Extract the [x, y] coordinate from the center of the cell holding the provided text.  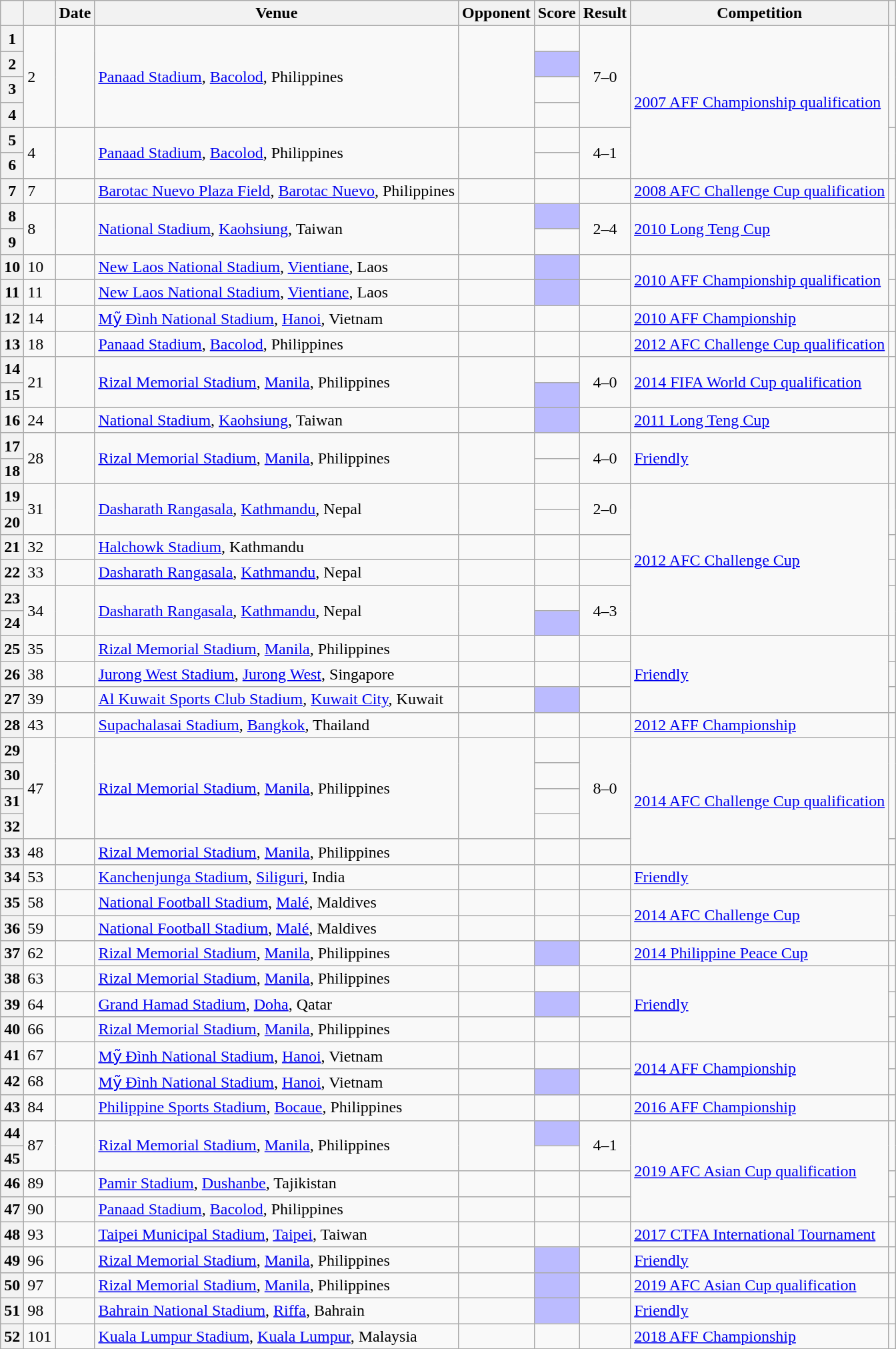
2018 AFF Championship [760, 1336]
53 [40, 877]
2007 AFF Championship qualification [760, 102]
Jurong West Stadium, Jurong West, Singapore [277, 674]
Al Kuwait Sports Club Stadium, Kuwait City, Kuwait [277, 700]
89 [40, 1184]
2014 AFF Championship [760, 1068]
Venue [277, 13]
84 [40, 1108]
2017 CTFA International Tournament [760, 1234]
5 [12, 140]
9 [12, 241]
51 [12, 1310]
36 [12, 928]
1 [12, 39]
2010 Long Teng Cup [760, 229]
2014 Philippine Peace Cup [760, 954]
7–0 [605, 77]
17 [12, 445]
20 [12, 522]
58 [40, 902]
4–3 [605, 611]
59 [40, 928]
Taipei Municipal Stadium, Taipei, Taiwan [277, 1234]
Barotac Nuevo Plaza Field, Barotac Nuevo, Philippines [277, 191]
2010 AFF Championship qualification [760, 279]
Bahrain National Stadium, Riffa, Bahrain [277, 1310]
2014 AFC Challenge Cup qualification [760, 801]
66 [40, 1030]
Pamir Stadium, Dushanbe, Tajikistan [277, 1184]
50 [12, 1285]
Supachalasai Stadium, Bangkok, Thailand [277, 725]
96 [40, 1260]
Competition [760, 13]
97 [40, 1285]
64 [40, 1004]
Result [605, 13]
2014 AFC Challenge Cup [760, 915]
Kuala Lumpur Stadium, Kuala Lumpur, Malaysia [277, 1336]
23 [12, 598]
Kanchenjunga Stadium, Siliguri, India [277, 877]
8–0 [605, 788]
3 [12, 89]
Opponent [497, 13]
19 [12, 496]
87 [40, 1146]
13 [12, 344]
Grand Hamad Stadium, Doha, Qatar [277, 1004]
2–4 [605, 229]
2011 Long Teng Cup [760, 420]
2010 AFF Championship [760, 319]
93 [40, 1234]
45 [12, 1158]
Philippine Sports Stadium, Bocaue, Philippines [277, 1108]
42 [12, 1082]
2012 AFF Championship [760, 725]
2008 AFC Challenge Cup qualification [760, 191]
2012 AFC Challenge Cup [760, 559]
63 [40, 979]
16 [12, 420]
Halchowk Stadium, Kathmandu [277, 547]
37 [12, 954]
15 [12, 395]
67 [40, 1056]
44 [12, 1133]
30 [12, 776]
27 [12, 700]
2016 AFF Championship [760, 1108]
2012 AFC Challenge Cup qualification [760, 344]
Date [75, 13]
101 [40, 1336]
52 [12, 1336]
26 [12, 674]
29 [12, 750]
25 [12, 649]
6 [12, 165]
22 [12, 573]
62 [40, 954]
68 [40, 1082]
2–0 [605, 509]
49 [12, 1260]
41 [12, 1056]
12 [12, 319]
46 [12, 1184]
90 [40, 1209]
98 [40, 1310]
2014 FIFA World Cup qualification [760, 382]
40 [12, 1030]
Score [557, 13]
